Output the [X, Y] coordinate of the center of the cell containing the given text.  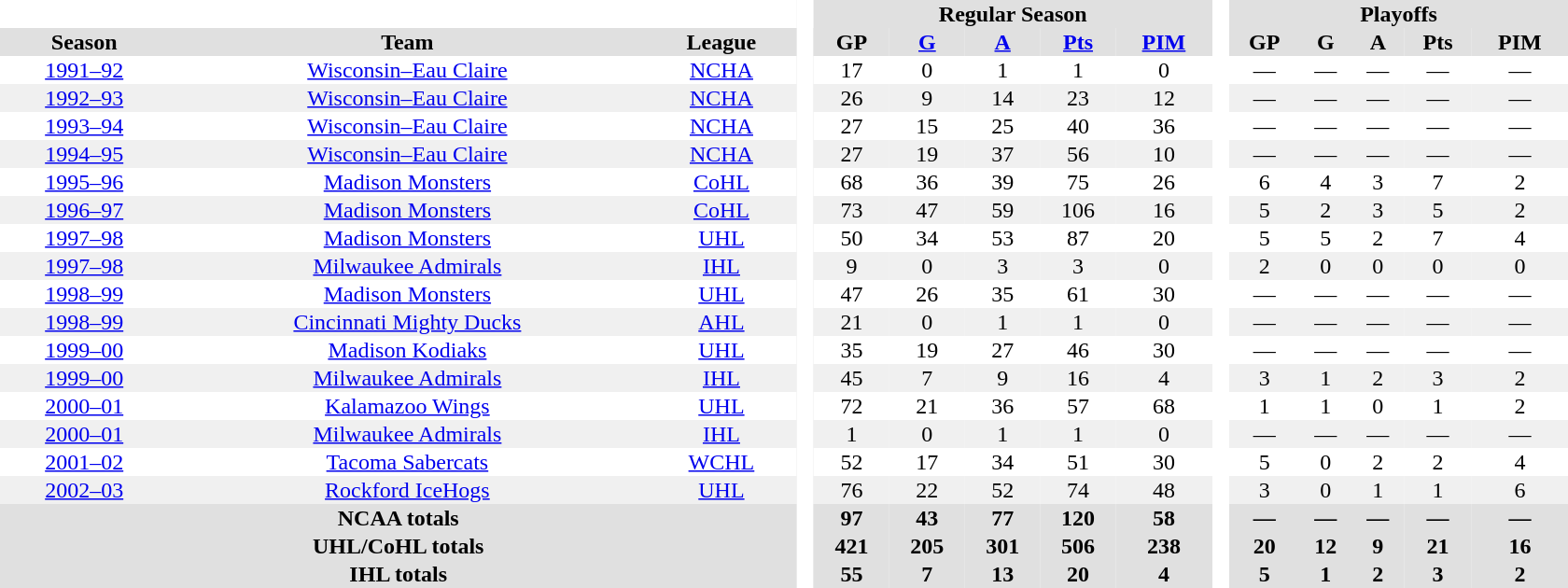
51 [1079, 462]
League [721, 42]
Kalamazoo Wings [407, 406]
10 [1163, 154]
46 [1079, 350]
87 [1079, 238]
WCHL [721, 462]
56 [1079, 154]
1992–93 [84, 98]
76 [851, 490]
1996–97 [84, 210]
Team [407, 42]
IHL totals [398, 574]
59 [1002, 210]
77 [1002, 518]
2001–02 [84, 462]
Tacoma Sabercats [407, 462]
UHL/CoHL totals [398, 546]
23 [1079, 98]
106 [1079, 210]
57 [1079, 406]
205 [928, 546]
25 [1002, 126]
Season [84, 42]
43 [928, 518]
39 [1002, 182]
73 [851, 210]
40 [1079, 126]
1994–95 [84, 154]
120 [1079, 518]
Playoffs [1398, 14]
1993–94 [84, 126]
55 [851, 574]
2002–03 [84, 490]
15 [928, 126]
22 [928, 490]
97 [851, 518]
1995–96 [84, 182]
Cincinnati Mighty Ducks [407, 322]
NCAA totals [398, 518]
Regular Season [1013, 14]
AHL [721, 322]
53 [1002, 238]
74 [1079, 490]
48 [1163, 490]
45 [851, 378]
14 [1002, 98]
1991–92 [84, 70]
72 [851, 406]
Rockford IceHogs [407, 490]
421 [851, 546]
506 [1079, 546]
37 [1002, 154]
301 [1002, 546]
75 [1079, 182]
13 [1002, 574]
61 [1079, 294]
Madison Kodiaks [407, 350]
50 [851, 238]
238 [1163, 546]
58 [1163, 518]
